Provide the [X, Y] coordinate of the cell's center where the given text is located.  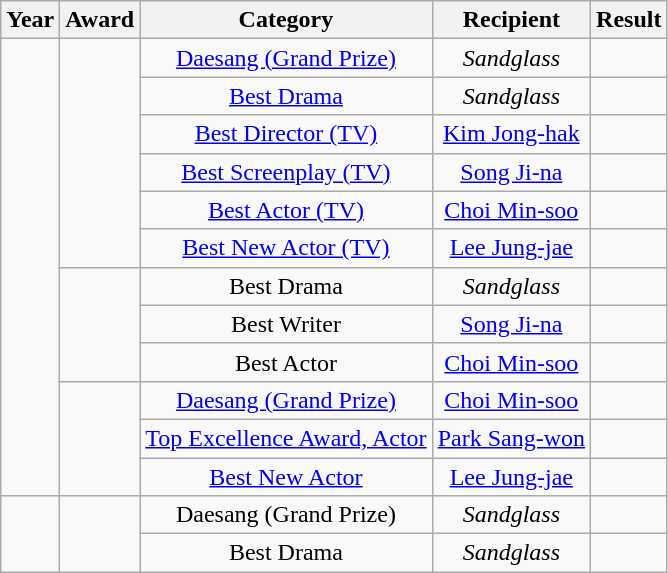
Best Writer [286, 324]
Category [286, 20]
Park Sang-won [511, 438]
Kim Jong-hak [511, 134]
Best New Actor [286, 477]
Best Actor (TV) [286, 210]
Best Actor [286, 362]
Recipient [511, 20]
Result [629, 20]
Top Excellence Award, Actor [286, 438]
Best New Actor (TV) [286, 248]
Best Director (TV) [286, 134]
Award [100, 20]
Year [30, 20]
Best Screenplay (TV) [286, 172]
